Return (x, y) of the center of cell containing provided text 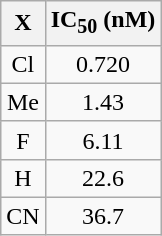
CN (23, 216)
0.720 (103, 64)
36.7 (103, 216)
F (23, 140)
Cl (23, 64)
22.6 (103, 178)
H (23, 178)
IC50 (nM) (103, 23)
6.11 (103, 140)
1.43 (103, 102)
X (23, 23)
Me (23, 102)
